Identify which cell holds the provided text, then report its (x, y) central coordinate. 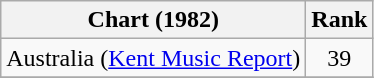
Rank (340, 20)
Australia (Kent Music Report) (154, 58)
39 (340, 58)
Chart (1982) (154, 20)
